Provide the [x, y] coordinate of the cell's center where the given text is located.  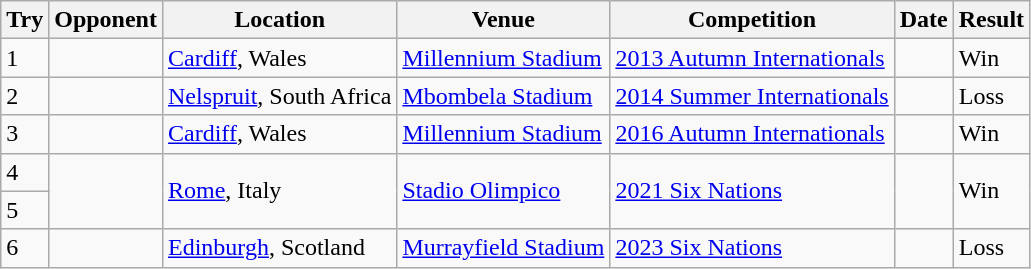
Location [279, 20]
Try [25, 20]
3 [25, 134]
Venue [504, 20]
Result [991, 20]
Edinburgh, Scotland [279, 248]
Stadio Olimpico [504, 191]
Mbombela Stadium [504, 96]
Date [924, 20]
4 [25, 172]
2021 Six Nations [752, 191]
1 [25, 58]
Rome, Italy [279, 191]
2023 Six Nations [752, 248]
5 [25, 210]
Nelspruit, South Africa [279, 96]
2016 Autumn Internationals [752, 134]
2013 Autumn Internationals [752, 58]
Opponent [106, 20]
2014 Summer Internationals [752, 96]
Murrayfield Stadium [504, 248]
2 [25, 96]
Competition [752, 20]
6 [25, 248]
